Scan for the cell matching the given text and deliver its [X, Y] coordinate at center. 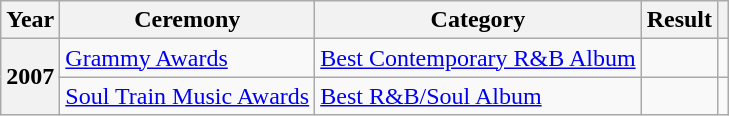
Soul Train Music Awards [188, 96]
Best Contemporary R&B Album [478, 58]
Category [478, 20]
Year [30, 20]
Result [679, 20]
2007 [30, 77]
Ceremony [188, 20]
Grammy Awards [188, 58]
Best R&B/Soul Album [478, 96]
